Search for the cell housing the specified text and yield its (x, y) center coordinate. 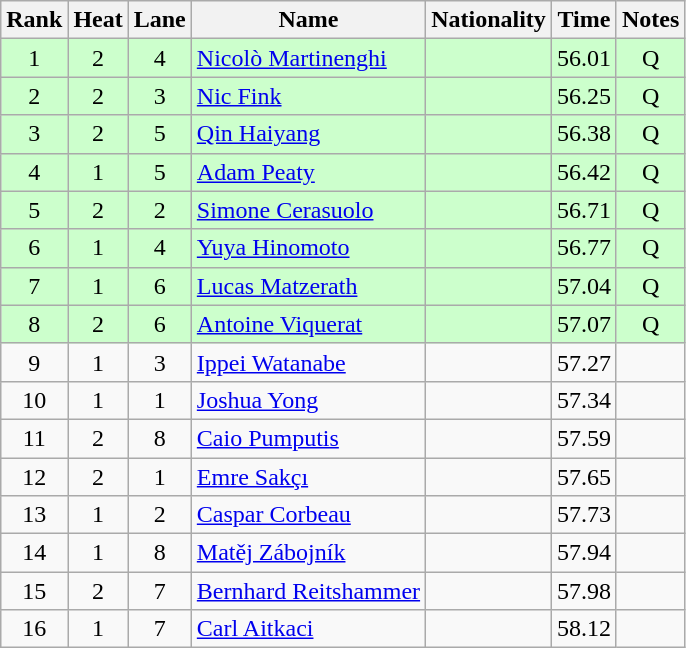
Lane (160, 20)
Matěj Zábojník (308, 553)
56.01 (584, 58)
56.77 (584, 248)
57.94 (584, 553)
Time (584, 20)
57.59 (584, 438)
56.38 (584, 134)
14 (34, 553)
Simone Cerasuolo (308, 210)
57.04 (584, 286)
Carl Aitkaci (308, 629)
Ippei Watanabe (308, 362)
Nationality (489, 20)
10 (34, 400)
56.71 (584, 210)
11 (34, 438)
57.27 (584, 362)
57.73 (584, 515)
Adam Peaty (308, 172)
Antoine Viquerat (308, 324)
15 (34, 591)
Heat (98, 20)
Name (308, 20)
56.42 (584, 172)
Emre Sakçı (308, 477)
57.07 (584, 324)
Bernhard Reitshammer (308, 591)
Nic Fink (308, 96)
Yuya Hinomoto (308, 248)
Lucas Matzerath (308, 286)
9 (34, 362)
57.98 (584, 591)
57.65 (584, 477)
Notes (650, 20)
12 (34, 477)
16 (34, 629)
13 (34, 515)
Caio Pumputis (308, 438)
57.34 (584, 400)
58.12 (584, 629)
56.25 (584, 96)
Caspar Corbeau (308, 515)
Qin Haiyang (308, 134)
Joshua Yong (308, 400)
Rank (34, 20)
Nicolò Martinenghi (308, 58)
